Locate the cell with the specified text and output its (X, Y) center coordinate. 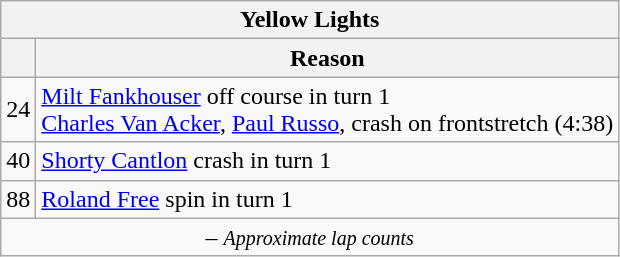
40 (18, 161)
24 (18, 110)
Yellow Lights (310, 20)
Shorty Cantlon crash in turn 1 (328, 161)
88 (18, 199)
Milt Fankhouser off course in turn 1Charles Van Acker, Paul Russo, crash on frontstretch (4:38) (328, 110)
Roland Free spin in turn 1 (328, 199)
Reason (328, 58)
– Approximate lap counts (310, 237)
